Identify which cell holds the provided text, then report its (X, Y) central coordinate. 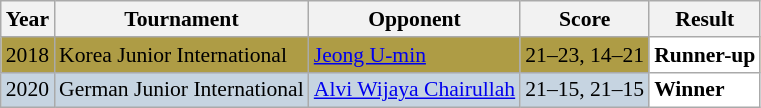
Korea Junior International (182, 55)
Opponent (415, 19)
Score (584, 19)
Winner (704, 90)
Year (28, 19)
Jeong U-min (415, 55)
2018 (28, 55)
2020 (28, 90)
21–23, 14–21 (584, 55)
Tournament (182, 19)
German Junior International (182, 90)
Result (704, 19)
Alvi Wijaya Chairullah (415, 90)
21–15, 21–15 (584, 90)
Runner-up (704, 55)
